Return [x, y] of the center of cell containing provided text 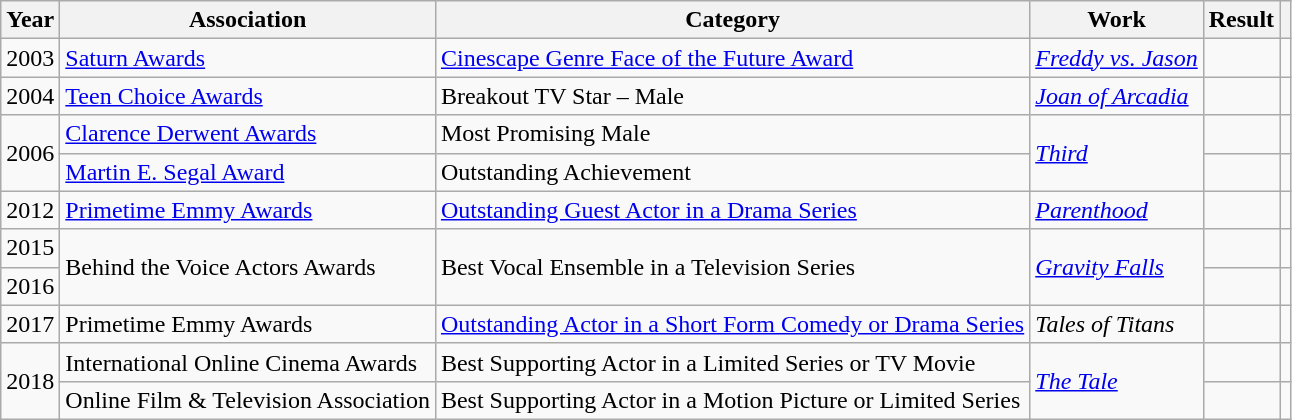
Best Supporting Actor in a Limited Series or TV Movie [732, 362]
The Tale [1116, 381]
Tales of Titans [1116, 324]
Online Film & Television Association [248, 400]
Freddy vs. Jason [1116, 58]
Year [30, 20]
2018 [30, 381]
Behind the Voice Actors Awards [248, 267]
Martin E. Segal Award [248, 172]
2015 [30, 248]
Third [1116, 153]
Parenthood [1116, 210]
2006 [30, 153]
Category [732, 20]
Outstanding Achievement [732, 172]
Outstanding Guest Actor in a Drama Series [732, 210]
2016 [30, 286]
Association [248, 20]
2004 [30, 96]
Joan of Arcadia [1116, 96]
Saturn Awards [248, 58]
2003 [30, 58]
Teen Choice Awards [248, 96]
Work [1116, 20]
2017 [30, 324]
2012 [30, 210]
Cinescape Genre Face of the Future Award [732, 58]
International Online Cinema Awards [248, 362]
Best Vocal Ensemble in a Television Series [732, 267]
Gravity Falls [1116, 267]
Result [1241, 20]
Breakout TV Star – Male [732, 96]
Most Promising Male [732, 134]
Best Supporting Actor in a Motion Picture or Limited Series [732, 400]
Outstanding Actor in a Short Form Comedy or Drama Series [732, 324]
Clarence Derwent Awards [248, 134]
